Return the (X, Y) coordinate for the center point of the cell that contains the specified text.  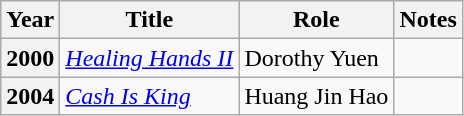
Title (150, 20)
Year (30, 20)
Dorothy Yuen (316, 58)
Role (316, 20)
Healing Hands II (150, 58)
2000 (30, 58)
Huang Jin Hao (316, 96)
Cash Is King (150, 96)
2004 (30, 96)
Notes (428, 20)
